Provide the (X, Y) coordinate of the cell's center where the given text is located.  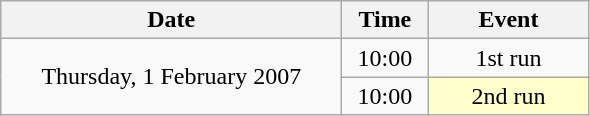
Thursday, 1 February 2007 (172, 77)
1st run (508, 58)
Date (172, 20)
Time (385, 20)
2nd run (508, 96)
Event (508, 20)
